Detect which cell encompasses the target text, then output its [X, Y] center coordinate. 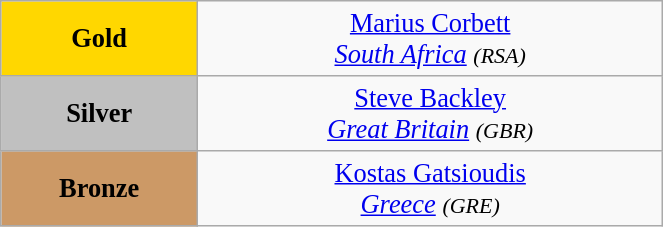
Silver [100, 112]
Kostas GatsioudisGreece (GRE) [430, 188]
Gold [100, 38]
Steve BackleyGreat Britain (GBR) [430, 112]
Marius CorbettSouth Africa (RSA) [430, 38]
Bronze [100, 188]
